Output the [x, y] coordinate of the center of the cell containing the given text.  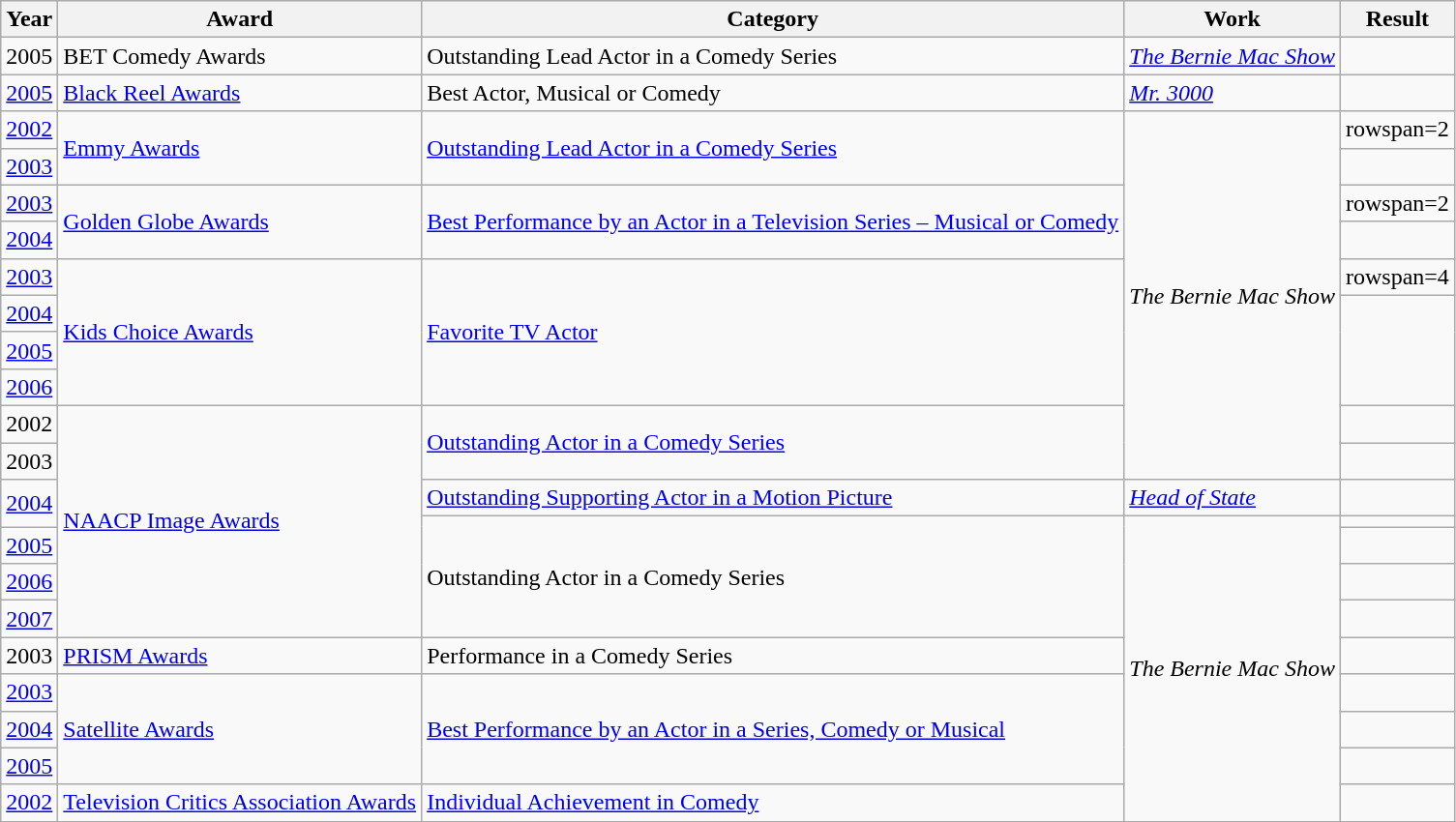
2007 [29, 619]
Category [773, 19]
Outstanding Supporting Actor in a Motion Picture [773, 498]
Television Critics Association Awards [240, 803]
Golden Globe Awards [240, 221]
Black Reel Awards [240, 93]
Emmy Awards [240, 148]
Best Actor, Musical or Comedy [773, 93]
Mr. 3000 [1233, 93]
Kids Choice Awards [240, 332]
Best Performance by an Actor in a Series, Comedy or Musical [773, 729]
Result [1397, 19]
Year [29, 19]
rowspan=4 [1397, 277]
Satellite Awards [240, 729]
Work [1233, 19]
Favorite TV Actor [773, 332]
Performance in a Comedy Series [773, 656]
PRISM Awards [240, 656]
Best Performance by an Actor in a Television Series – Musical or Comedy [773, 221]
Head of State [1233, 498]
Award [240, 19]
Individual Achievement in Comedy [773, 803]
BET Comedy Awards [240, 56]
NAACP Image Awards [240, 520]
